Extract the [x, y] coordinate from the center of the cell holding the provided text.  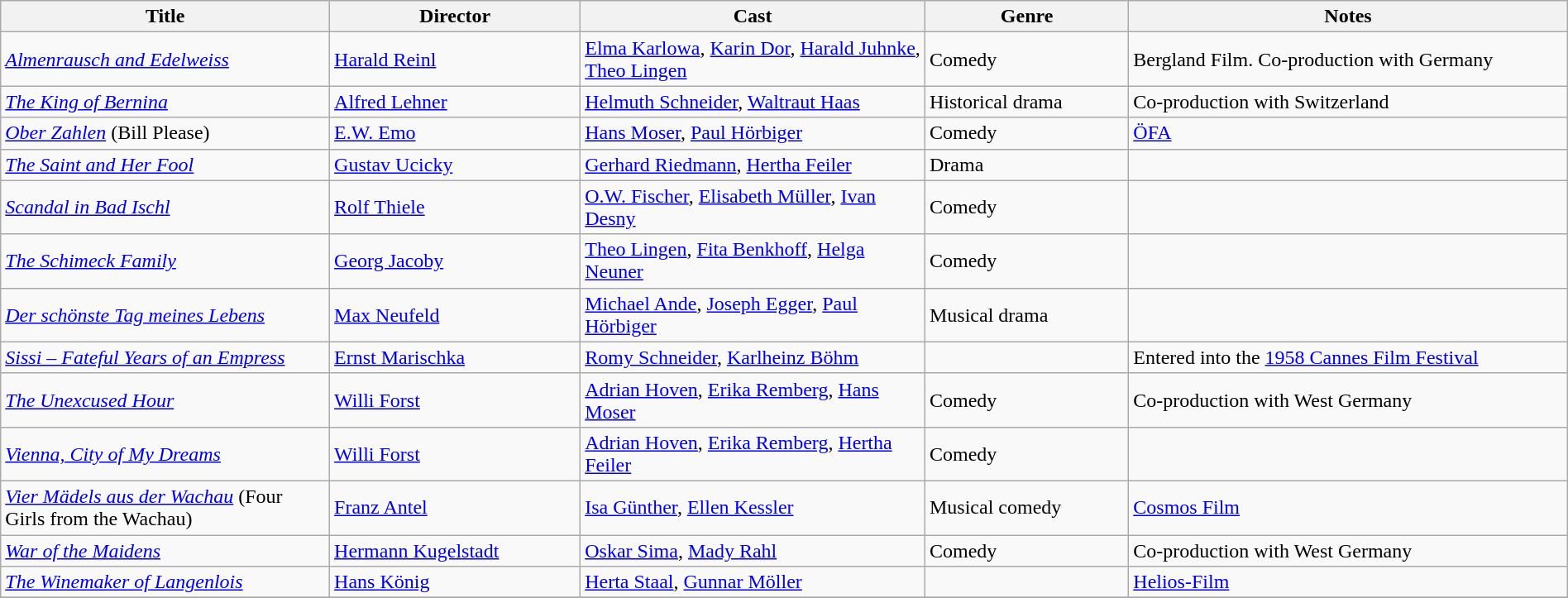
The King of Bernina [165, 102]
Max Neufeld [455, 314]
Alfred Lehner [455, 102]
Historical drama [1026, 102]
Musical drama [1026, 314]
Cast [753, 17]
Vienna, City of My Dreams [165, 453]
Ober Zahlen (Bill Please) [165, 133]
Oskar Sima, Mady Rahl [753, 550]
Sissi – Fateful Years of an Empress [165, 357]
Ernst Marischka [455, 357]
The Winemaker of Langenlois [165, 582]
Almenrausch and Edelweiss [165, 60]
Hermann Kugelstadt [455, 550]
Genre [1026, 17]
Title [165, 17]
Georg Jacoby [455, 261]
Director [455, 17]
Franz Antel [455, 508]
Der schönste Tag meines Lebens [165, 314]
Gustav Ucicky [455, 165]
Hans König [455, 582]
Adrian Hoven, Erika Remberg, Hertha Feiler [753, 453]
Michael Ande, Joseph Egger, Paul Hörbiger [753, 314]
Bergland Film. Co-production with Germany [1348, 60]
Elma Karlowa, Karin Dor, Harald Juhnke, Theo Lingen [753, 60]
Theo Lingen, Fita Benkhoff, Helga Neuner [753, 261]
Notes [1348, 17]
The Saint and Her Fool [165, 165]
Co-production with Switzerland [1348, 102]
Helmuth Schneider, Waltraut Haas [753, 102]
Vier Mädels aus der Wachau (Four Girls from the Wachau) [165, 508]
The Unexcused Hour [165, 400]
Gerhard Riedmann, Hertha Feiler [753, 165]
Helios-Film [1348, 582]
ÖFA [1348, 133]
Isa Günther, Ellen Kessler [753, 508]
Rolf Thiele [455, 207]
Musical comedy [1026, 508]
E.W. Emo [455, 133]
Drama [1026, 165]
The Schimeck Family [165, 261]
Hans Moser, Paul Hörbiger [753, 133]
Scandal in Bad Ischl [165, 207]
Adrian Hoven, Erika Remberg, Hans Moser [753, 400]
Cosmos Film [1348, 508]
Romy Schneider, Karlheinz Böhm [753, 357]
War of the Maidens [165, 550]
Harald Reinl [455, 60]
Entered into the 1958 Cannes Film Festival [1348, 357]
O.W. Fischer, Elisabeth Müller, Ivan Desny [753, 207]
Herta Staal, Gunnar Möller [753, 582]
